From the cell containing the given text, extract its center point as [x, y] coordinate. 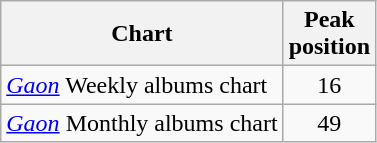
16 [329, 85]
Gaon Monthly albums chart [142, 123]
Gaon Weekly albums chart [142, 85]
Chart [142, 34]
Peakposition [329, 34]
49 [329, 123]
